Pinpoint the cell where the given text exists, returning its [x, y] midpoint coordinate. 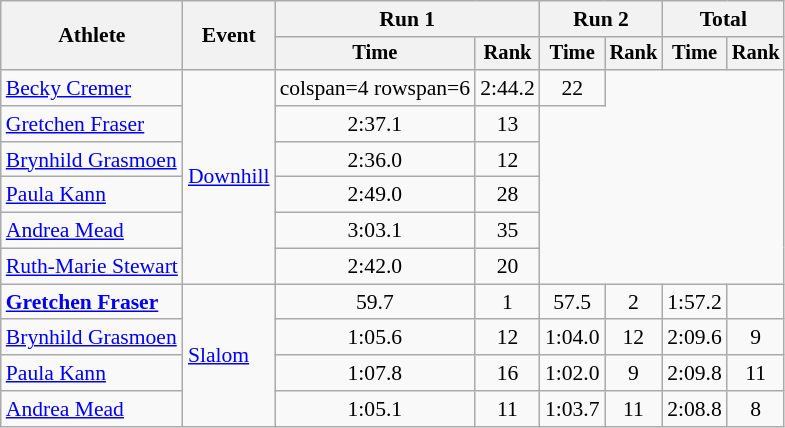
2:49.0 [376, 195]
Slalom [229, 355]
Run 1 [408, 19]
Becky Cremer [92, 88]
16 [508, 373]
colspan=4 rowspan=6 [376, 88]
Ruth-Marie Stewart [92, 267]
1:07.8 [376, 373]
2:36.0 [376, 160]
22 [572, 88]
3:03.1 [376, 231]
Event [229, 36]
2:09.8 [694, 373]
57.5 [572, 302]
1:02.0 [572, 373]
1:03.7 [572, 409]
2:37.1 [376, 124]
1:05.1 [376, 409]
Athlete [92, 36]
2:09.6 [694, 338]
2 [634, 302]
1:57.2 [694, 302]
Downhill [229, 177]
2:42.0 [376, 267]
Total [723, 19]
1:04.0 [572, 338]
35 [508, 231]
59.7 [376, 302]
1 [508, 302]
Run 2 [601, 19]
2:44.2 [508, 88]
2:08.8 [694, 409]
8 [756, 409]
20 [508, 267]
13 [508, 124]
28 [508, 195]
1:05.6 [376, 338]
